Detect which cell encompasses the target text, then output its [x, y] center coordinate. 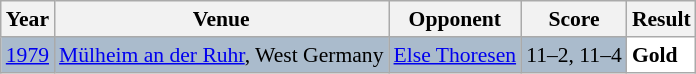
11–2, 11–4 [574, 55]
Score [574, 19]
Else Thoresen [454, 55]
1979 [28, 55]
Venue [221, 19]
Opponent [454, 19]
Result [662, 19]
Gold [662, 55]
Mülheim an der Ruhr, West Germany [221, 55]
Year [28, 19]
